Determine the (X, Y) coordinate at the center of the cell enclosing the given text.  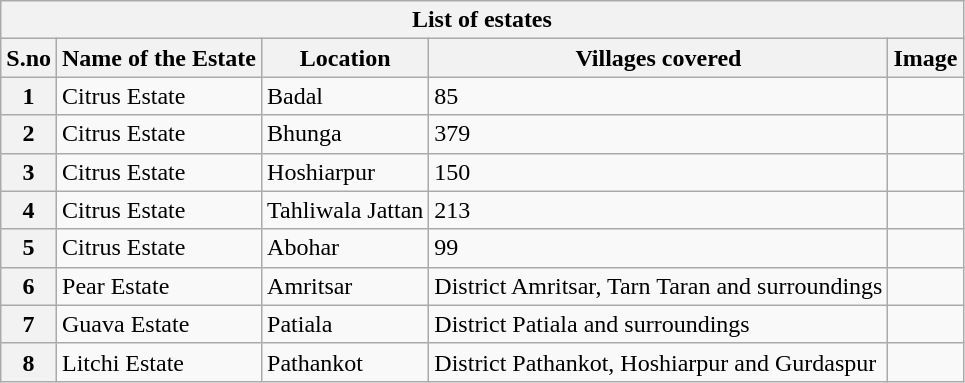
Villages covered (658, 58)
Badal (346, 96)
Pear Estate (160, 286)
150 (658, 172)
Hoshiarpur (346, 172)
District Pathankot, Hoshiarpur and Gurdaspur (658, 362)
Guava Estate (160, 324)
2 (29, 134)
213 (658, 210)
5 (29, 248)
District Amritsar, Tarn Taran and surroundings (658, 286)
Amritsar (346, 286)
379 (658, 134)
7 (29, 324)
Tahliwala Jattan (346, 210)
3 (29, 172)
4 (29, 210)
1 (29, 96)
Bhunga (346, 134)
Abohar (346, 248)
Location (346, 58)
6 (29, 286)
Pathankot (346, 362)
99 (658, 248)
District Patiala and surroundings (658, 324)
Patiala (346, 324)
Name of the Estate (160, 58)
S.no (29, 58)
List of estates (482, 20)
Image (926, 58)
Litchi Estate (160, 362)
85 (658, 96)
8 (29, 362)
